Return (X, Y) of the center of cell containing provided text 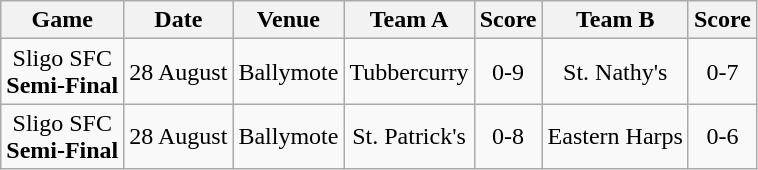
Date (178, 20)
Tubbercurry (409, 72)
Eastern Harps (615, 136)
Venue (288, 20)
0-6 (722, 136)
Team B (615, 20)
0-7 (722, 72)
Game (62, 20)
0-9 (508, 72)
St. Patrick's (409, 136)
0-8 (508, 136)
Team A (409, 20)
St. Nathy's (615, 72)
